Provide the [X, Y] coordinate of the cell's center where the given text is located.  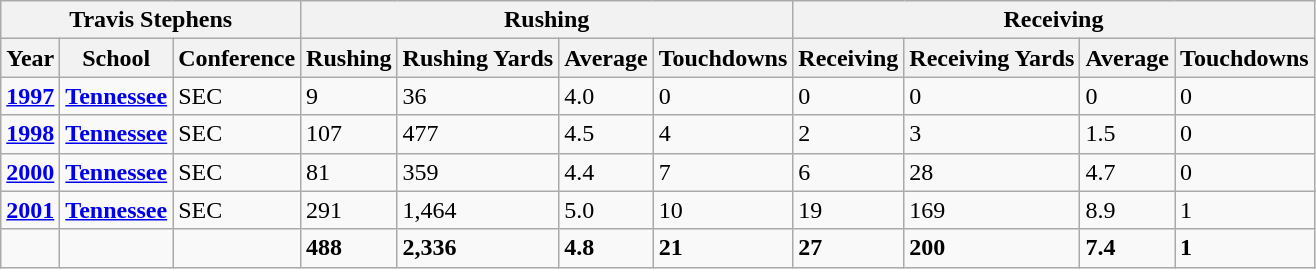
Travis Stephens [151, 20]
477 [478, 134]
3 [992, 134]
169 [992, 210]
1998 [30, 134]
1997 [30, 96]
Conference [237, 58]
2,336 [478, 248]
2001 [30, 210]
21 [723, 248]
36 [478, 96]
10 [723, 210]
27 [848, 248]
4.4 [606, 172]
7 [723, 172]
200 [992, 248]
488 [349, 248]
19 [848, 210]
School [116, 58]
291 [349, 210]
81 [349, 172]
28 [992, 172]
6 [848, 172]
1.5 [1128, 134]
107 [349, 134]
2 [848, 134]
4.7 [1128, 172]
Year [30, 58]
2000 [30, 172]
4.0 [606, 96]
8.9 [1128, 210]
Rushing Yards [478, 58]
359 [478, 172]
4.5 [606, 134]
Receiving Yards [992, 58]
9 [349, 96]
4.8 [606, 248]
4 [723, 134]
5.0 [606, 210]
7.4 [1128, 248]
1,464 [478, 210]
